Return the [x, y] coordinate for the center point of the cell that contains the specified text.  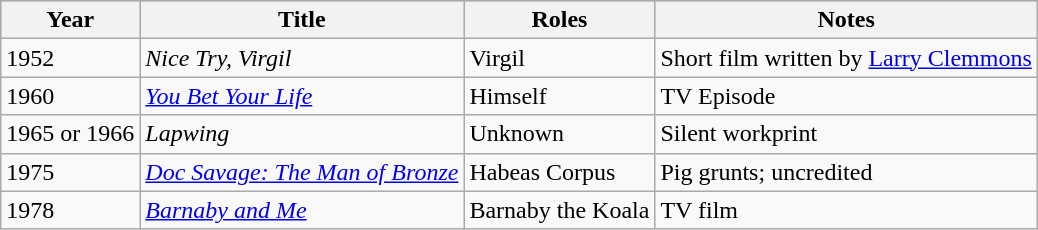
1965 or 1966 [70, 134]
Virgil [560, 58]
Notes [846, 20]
Title [302, 20]
TV film [846, 210]
1978 [70, 210]
Short film written by Larry Clemmons [846, 58]
Habeas Corpus [560, 172]
Unknown [560, 134]
TV Episode [846, 96]
Nice Try, Virgil [302, 58]
1975 [70, 172]
Barnaby the Koala [560, 210]
Himself [560, 96]
You Bet Your Life [302, 96]
Barnaby and Me [302, 210]
Year [70, 20]
1952 [70, 58]
Silent workprint [846, 134]
Pig grunts; uncredited [846, 172]
Lapwing [302, 134]
Roles [560, 20]
Doc Savage: The Man of Bronze [302, 172]
1960 [70, 96]
